Return the (X, Y) coordinate for the center point of the cell that contains the specified text.  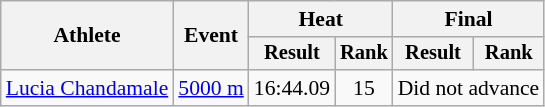
Final (469, 19)
5000 m (210, 88)
Event (210, 36)
Lucia Chandamale (88, 88)
16:44.09 (292, 88)
Heat (321, 19)
Did not advance (469, 88)
15 (364, 88)
Athlete (88, 36)
